Extract the [x, y] coordinate from the center of the cell holding the provided text.  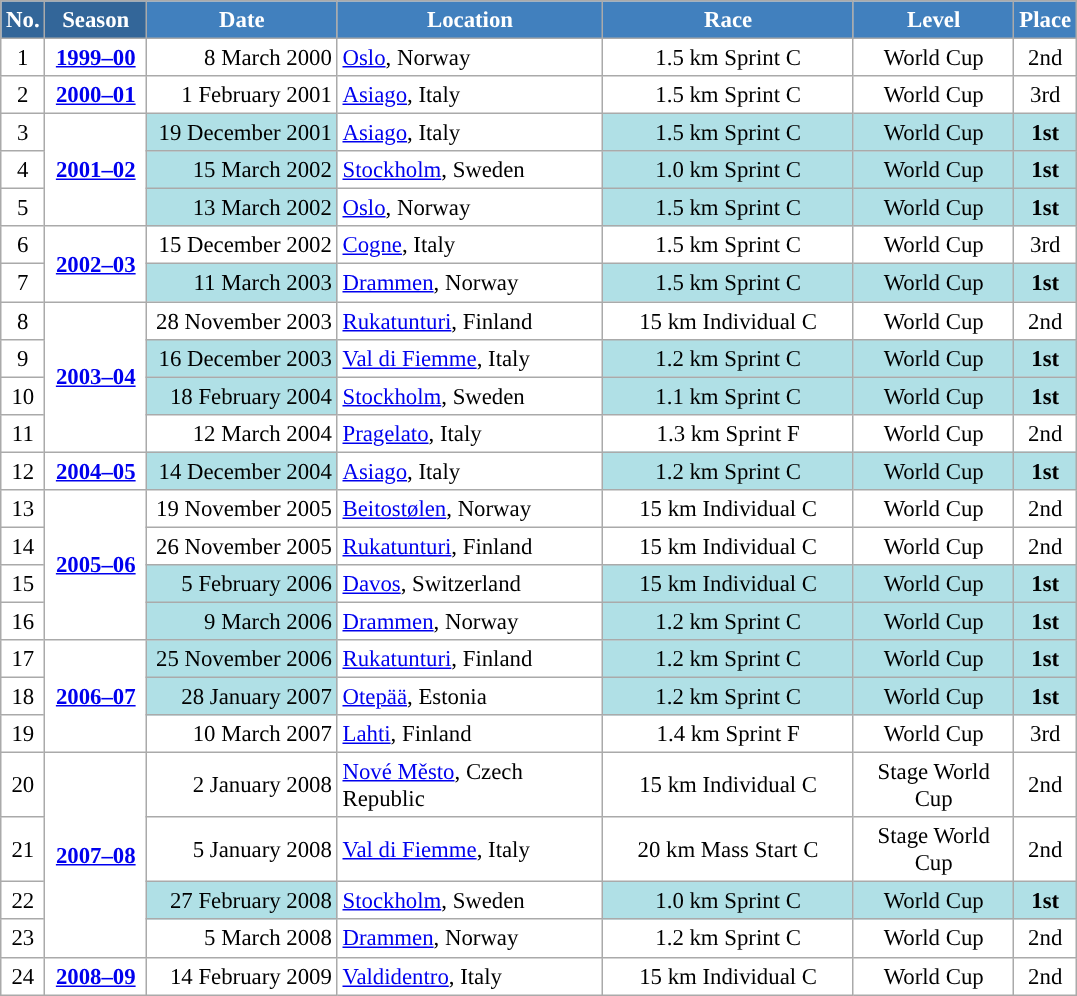
14 February 2009 [242, 976]
14 December 2004 [242, 471]
2000–01 [96, 95]
12 March 2004 [242, 433]
9 March 2006 [242, 621]
15 December 2002 [242, 245]
21 [23, 850]
Otepää, Estonia [470, 697]
18 [23, 697]
7 [23, 283]
2008–09 [96, 976]
15 March 2002 [242, 170]
2006–07 [96, 696]
28 January 2007 [242, 697]
Level [934, 20]
13 [23, 509]
10 March 2007 [242, 734]
8 [23, 321]
12 [23, 471]
1.4 km Sprint F [728, 734]
Location [470, 20]
Place [1045, 20]
15 [23, 584]
11 March 2003 [242, 283]
18 February 2004 [242, 396]
11 [23, 433]
1 [23, 58]
1.1 km Sprint C [728, 396]
Beitostølen, Norway [470, 509]
5 February 2006 [242, 584]
28 November 2003 [242, 321]
Pragelato, Italy [470, 433]
2004–05 [96, 471]
Valdidentro, Italy [470, 976]
14 [23, 546]
Season [96, 20]
2 [23, 95]
26 November 2005 [242, 546]
19 [23, 734]
Lahti, Finland [470, 734]
5 March 2008 [242, 939]
22 [23, 901]
Nové Město, Czech Republic [470, 786]
17 [23, 659]
6 [23, 245]
2001–02 [96, 170]
23 [23, 939]
8 March 2000 [242, 58]
19 November 2005 [242, 509]
16 December 2003 [242, 358]
No. [23, 20]
20 km Mass Start C [728, 850]
9 [23, 358]
2003–04 [96, 377]
27 February 2008 [242, 901]
1.3 km Sprint F [728, 433]
2002–03 [96, 264]
2 January 2008 [242, 786]
Cogne, Italy [470, 245]
4 [23, 170]
1999–00 [96, 58]
19 December 2001 [242, 133]
5 January 2008 [242, 850]
25 November 2006 [242, 659]
3 [23, 133]
5 [23, 208]
2007–08 [96, 855]
Date [242, 20]
2005–06 [96, 565]
13 March 2002 [242, 208]
Davos, Switzerland [470, 584]
16 [23, 621]
Race [728, 20]
1 February 2001 [242, 95]
20 [23, 786]
10 [23, 396]
24 [23, 976]
